Search for the cell housing the specified text and yield its [x, y] center coordinate. 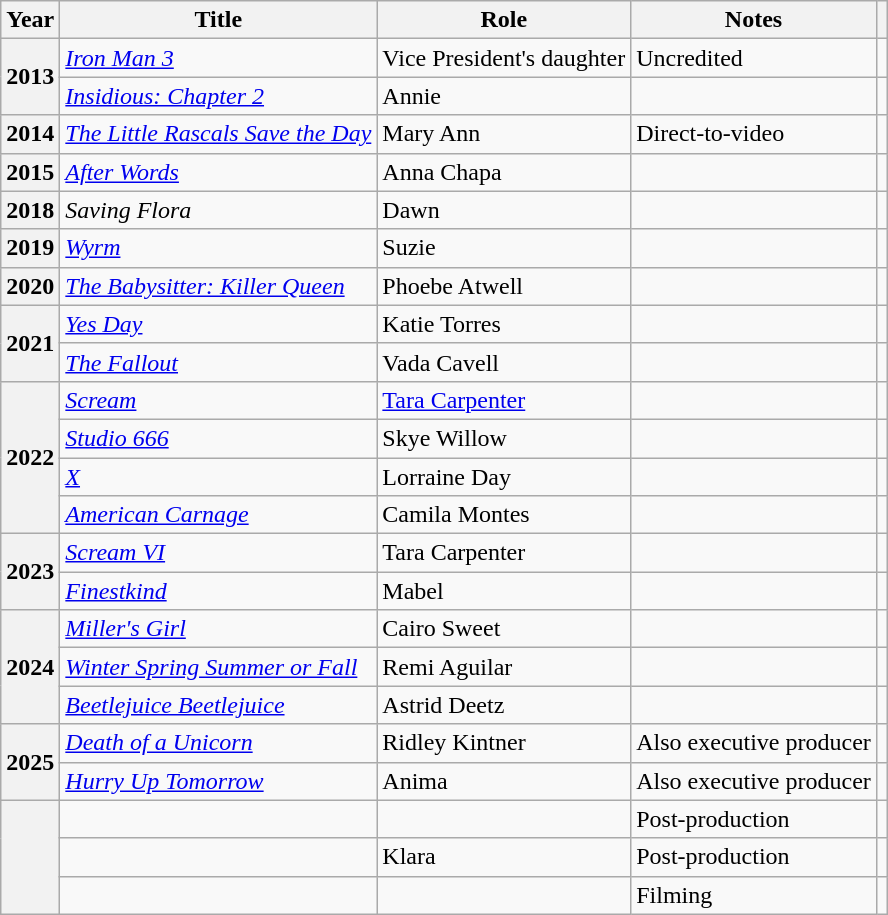
Lorraine Day [504, 477]
American Carnage [218, 515]
Katie Torres [504, 324]
Yes Day [218, 324]
Mabel [504, 591]
Annie [504, 96]
Phoebe Atwell [504, 286]
Notes [754, 20]
The Fallout [218, 362]
Vada Cavell [504, 362]
2022 [30, 457]
2014 [30, 134]
Anna Chapa [504, 172]
Remi Aguilar [504, 667]
Skye Willow [504, 438]
Insidious: Chapter 2 [218, 96]
Scream VI [218, 553]
2020 [30, 286]
Suzie [504, 248]
2015 [30, 172]
Year [30, 20]
Astrid Deetz [504, 705]
Uncredited [754, 58]
Dawn [504, 210]
X [218, 477]
Direct-to-video [754, 134]
The Little Rascals Save the Day [218, 134]
2021 [30, 343]
Beetlejuice Beetlejuice [218, 705]
2013 [30, 77]
Cairo Sweet [504, 629]
After Words [218, 172]
Hurry Up Tomorrow [218, 781]
Mary Ann [504, 134]
Wyrm [218, 248]
Role [504, 20]
Studio 666 [218, 438]
Scream [218, 400]
2023 [30, 572]
2018 [30, 210]
Miller's Girl [218, 629]
2024 [30, 667]
Saving Flora [218, 210]
Finestkind [218, 591]
Death of a Unicorn [218, 743]
Camila Montes [504, 515]
2025 [30, 762]
The Babysitter: Killer Queen [218, 286]
Iron Man 3 [218, 58]
Title [218, 20]
Winter Spring Summer or Fall [218, 667]
Klara [504, 857]
Vice President's daughter [504, 58]
2019 [30, 248]
Anima [504, 781]
Filming [754, 895]
Ridley Kintner [504, 743]
